Return the (X, Y) coordinate for the center point of the cell that contains the specified text.  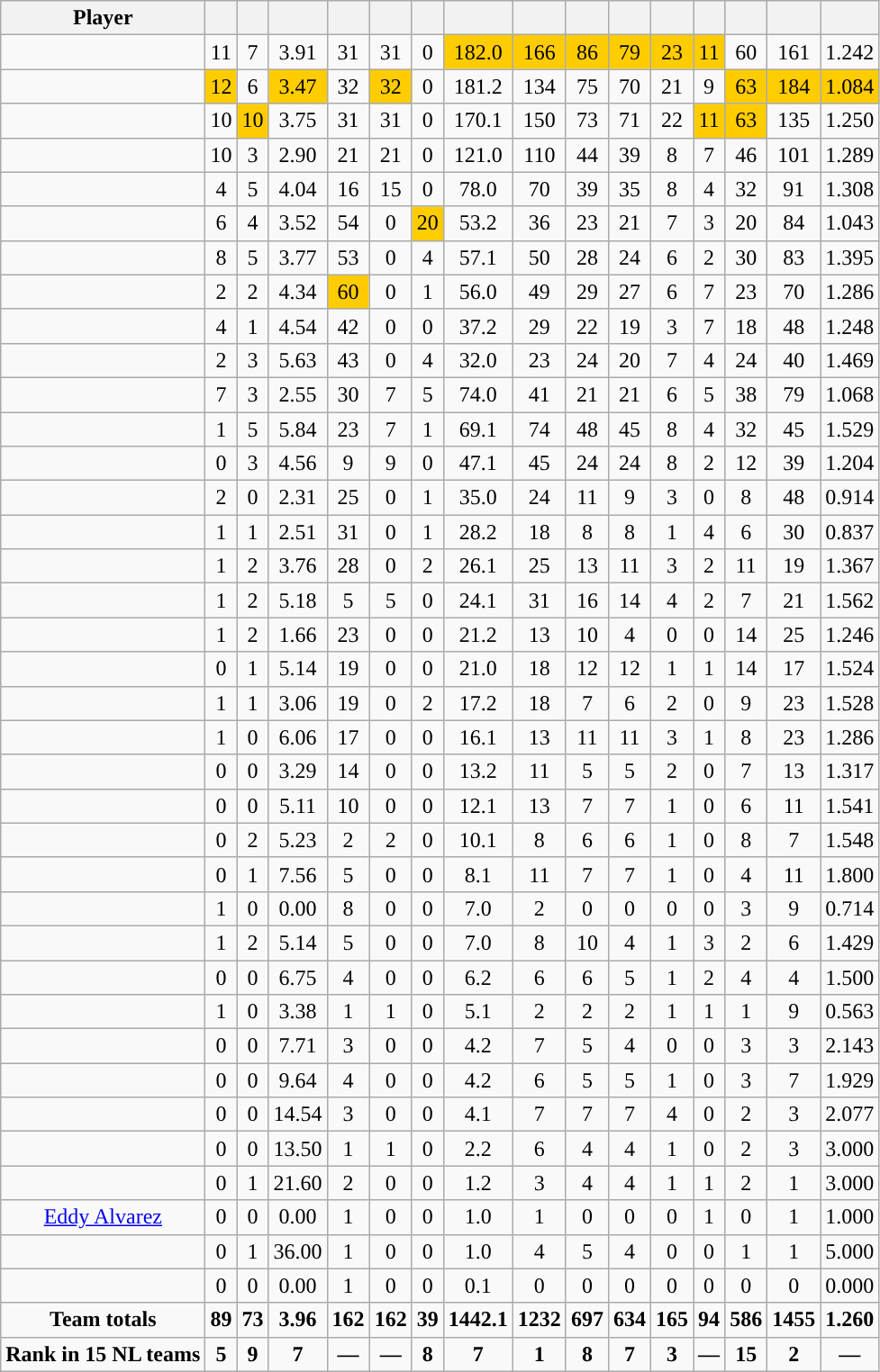
1.367 (850, 566)
71 (629, 121)
0.837 (850, 532)
53 (348, 257)
21.60 (297, 1183)
1.548 (850, 840)
5.11 (297, 806)
1.250 (850, 121)
2.55 (297, 394)
91 (794, 189)
1.084 (850, 86)
3.06 (297, 703)
3.29 (297, 772)
6.75 (297, 977)
0.714 (850, 908)
0.563 (850, 1012)
14.54 (297, 1115)
0.914 (850, 498)
0.000 (850, 1286)
1.528 (850, 703)
35.0 (477, 498)
5.000 (850, 1251)
42 (348, 326)
135 (794, 121)
43 (348, 360)
36.00 (297, 1251)
3.96 (297, 1320)
0.1 (477, 1286)
1455 (794, 1320)
1.469 (850, 360)
134 (539, 86)
181.2 (477, 86)
5.18 (297, 600)
170.1 (477, 121)
4.56 (297, 464)
13.2 (477, 772)
16.1 (477, 737)
54 (348, 223)
101 (794, 155)
27 (629, 292)
1232 (539, 1320)
1.242 (850, 52)
1.308 (850, 189)
1.260 (850, 1320)
50 (539, 257)
69.1 (477, 429)
7.56 (297, 874)
182.0 (477, 52)
74 (539, 429)
10.1 (477, 840)
28.2 (477, 532)
1.246 (850, 635)
1.929 (850, 1080)
161 (794, 52)
32.0 (477, 360)
74.0 (477, 394)
150 (539, 121)
3.77 (297, 257)
1.541 (850, 806)
2.143 (850, 1046)
1442.1 (477, 1320)
84 (794, 223)
49 (539, 292)
1.2 (477, 1183)
5.63 (297, 360)
13.50 (297, 1149)
1.524 (850, 669)
56.0 (477, 292)
7.71 (297, 1046)
38 (746, 394)
121.0 (477, 155)
3.91 (297, 52)
2.31 (297, 498)
165 (672, 1320)
697 (587, 1320)
26.1 (477, 566)
2.2 (477, 1149)
1.289 (850, 155)
3.75 (297, 121)
89 (222, 1320)
Eddy Alvarez (103, 1217)
166 (539, 52)
1.429 (850, 943)
1.562 (850, 600)
4.04 (297, 189)
1.043 (850, 223)
12.1 (477, 806)
1.529 (850, 429)
1.248 (850, 326)
57.1 (477, 257)
1.500 (850, 977)
37.2 (477, 326)
94 (710, 1320)
1.800 (850, 874)
1.000 (850, 1217)
2.077 (850, 1115)
9.64 (297, 1080)
2.90 (297, 155)
6.06 (297, 737)
184 (794, 86)
Team totals (103, 1320)
1.068 (850, 394)
2.51 (297, 532)
4.34 (297, 292)
110 (539, 155)
41 (539, 394)
44 (587, 155)
586 (746, 1320)
75 (587, 86)
35 (629, 189)
6.2 (477, 977)
5.1 (477, 1012)
5.84 (297, 429)
1.66 (297, 635)
83 (794, 257)
86 (587, 52)
21.0 (477, 669)
47.1 (477, 464)
1.317 (850, 772)
3.76 (297, 566)
3.52 (297, 223)
78.0 (477, 189)
46 (746, 155)
8.1 (477, 874)
1.395 (850, 257)
3.38 (297, 1012)
21.2 (477, 635)
24.1 (477, 600)
Rank in 15 NL teams (103, 1354)
53.2 (477, 223)
40 (794, 360)
4.1 (477, 1115)
3.47 (297, 86)
5.23 (297, 840)
4.54 (297, 326)
634 (629, 1320)
17.2 (477, 703)
Player (103, 18)
36 (539, 223)
1.204 (850, 464)
